Pinpoint the cell where the given text exists, returning its [X, Y] midpoint coordinate. 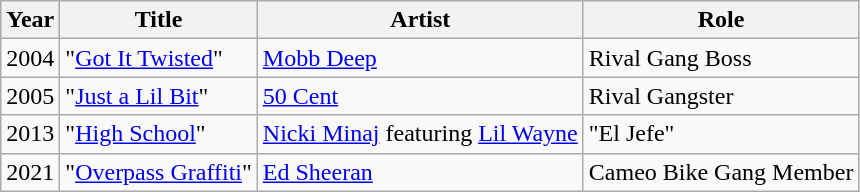
Ed Sheeran [420, 172]
2021 [30, 172]
2005 [30, 96]
"Just a Lil Bit" [159, 96]
Year [30, 20]
50 Cent [420, 96]
Rival Gang Boss [721, 58]
Artist [420, 20]
Rival Gangster [721, 96]
Title [159, 20]
Cameo Bike Gang Member [721, 172]
Role [721, 20]
2013 [30, 134]
"Got It Twisted" [159, 58]
Nicki Minaj featuring Lil Wayne [420, 134]
"El Jefe" [721, 134]
2004 [30, 58]
"High School" [159, 134]
"Overpass Graffiti" [159, 172]
Mobb Deep [420, 58]
